Locate the cell with the specified text and output its (x, y) center coordinate. 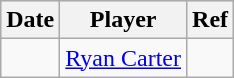
Date (30, 20)
Player (124, 20)
Ryan Carter (124, 58)
Ref (210, 20)
